Detect which cell encompasses the target text, then output its [X, Y] center coordinate. 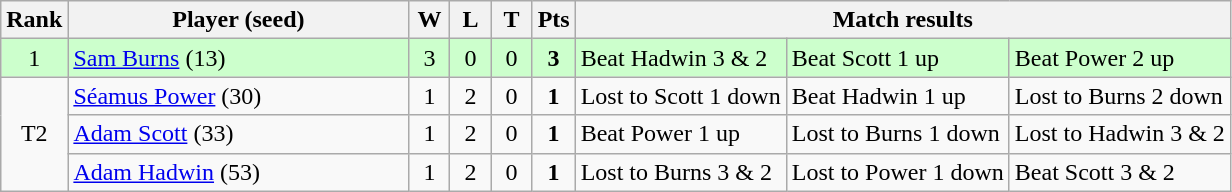
Match results [902, 20]
Beat Power 1 up [680, 134]
Beat Scott 1 up [898, 58]
Beat Hadwin 1 up [898, 96]
Beat Power 2 up [1120, 58]
Lost to Power 1 down [898, 172]
Beat Hadwin 3 & 2 [680, 58]
Beat Scott 3 & 2 [1120, 172]
W [430, 20]
L [470, 20]
Rank [34, 20]
Lost to Burns 3 & 2 [680, 172]
T [512, 20]
Lost to Burns 2 down [1120, 96]
Sam Burns (13) [238, 58]
Lost to Scott 1 down [680, 96]
Lost to Burns 1 down [898, 134]
Lost to Hadwin 3 & 2 [1120, 134]
Adam Scott (33) [238, 134]
Player (seed) [238, 20]
Séamus Power (30) [238, 96]
T2 [34, 134]
Pts [554, 20]
Adam Hadwin (53) [238, 172]
